Output the [x, y] coordinate of the center of the cell containing the given text.  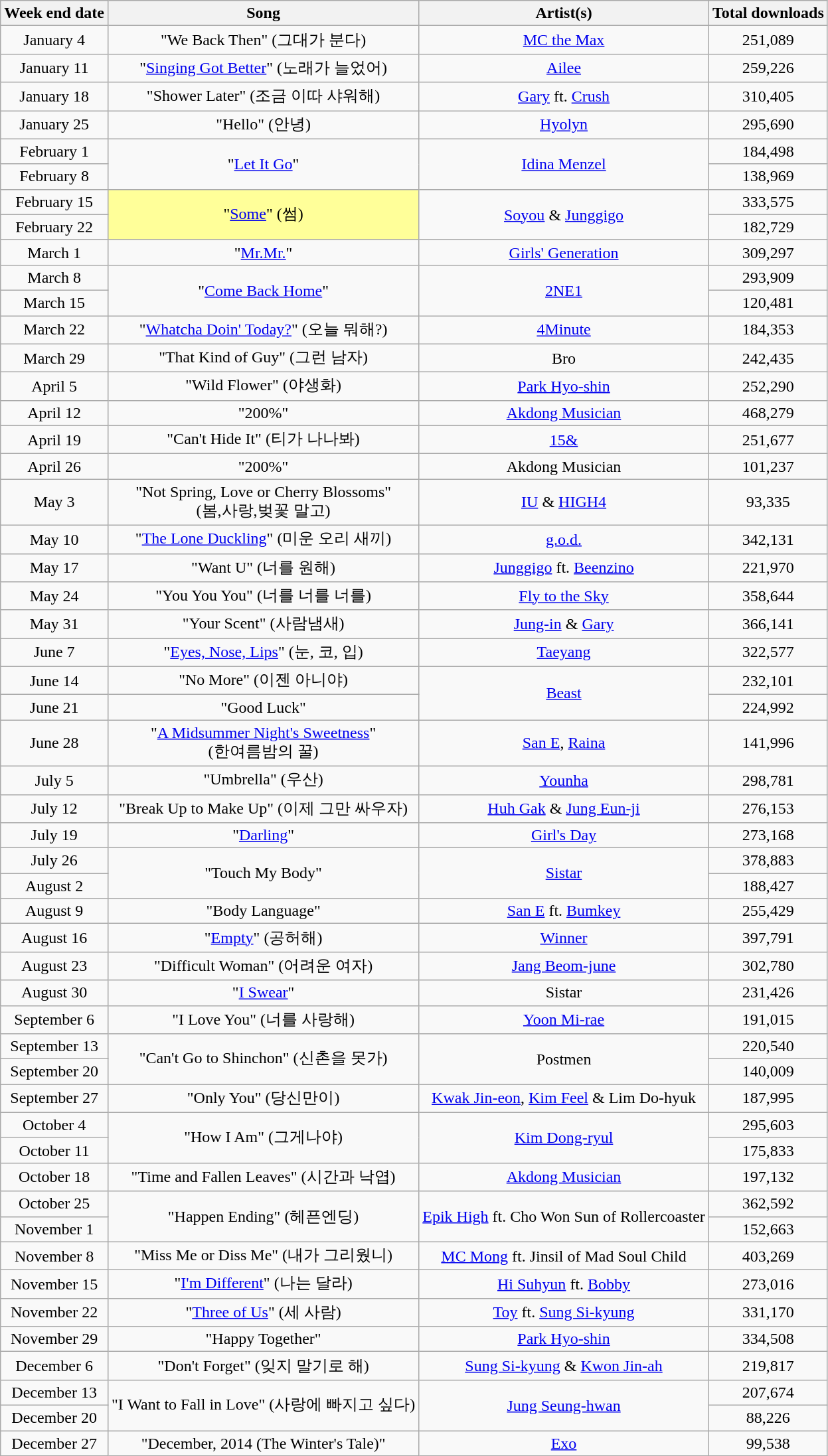
"Mr.Mr." [263, 252]
"Good Luck" [263, 707]
Week end date [54, 13]
"Only You" (당신만이) [263, 1099]
June 7 [54, 653]
184,498 [768, 151]
"Touch My Body" [263, 873]
"No More" (이젠 아니야) [263, 681]
342,131 [768, 539]
140,009 [768, 1072]
276,153 [768, 808]
April 5 [54, 386]
331,170 [768, 1313]
May 17 [54, 568]
San E, Raina [564, 743]
"Don't Forget" (잊지 말기로 해) [263, 1366]
"Singing Got Better" (노래가 늘었어) [263, 68]
88,226 [768, 1418]
"Body Language" [263, 911]
"Difficult Woman" (어려운 여자) [263, 966]
May 24 [54, 596]
101,237 [768, 467]
378,883 [768, 861]
"Three of Us" (세 사람) [263, 1313]
March 8 [54, 277]
July 26 [54, 861]
"I'm Different" (나는 달라) [263, 1285]
362,592 [768, 1204]
March 15 [54, 303]
120,481 [768, 303]
October 11 [54, 1150]
Postmen [564, 1059]
358,644 [768, 596]
403,269 [768, 1256]
"I Love You" (너를 사랑해) [263, 1019]
93,335 [768, 502]
March 29 [54, 358]
September 20 [54, 1072]
295,690 [768, 125]
175,833 [768, 1150]
Total downloads [768, 13]
February 8 [54, 177]
January 11 [54, 68]
242,435 [768, 358]
Artist(s) [564, 13]
August 16 [54, 938]
Kwak Jin-eon, Kim Feel & Lim Do-hyuk [564, 1099]
219,817 [768, 1366]
MC the Max [564, 40]
Hyolyn [564, 125]
"I Want to Fall in Love" (사랑에 빠지고 싶다) [263, 1405]
302,780 [768, 966]
IU & HIGH4 [564, 502]
March 22 [54, 330]
220,540 [768, 1047]
May 10 [54, 539]
"Happy Together" [263, 1339]
April 12 [54, 413]
"That Kind of Guy" (그런 남자) [263, 358]
Bro [564, 358]
"Happen Ending" (헤픈엔딩) [263, 1216]
"Wild Flower" (야생화) [263, 386]
November 29 [54, 1339]
334,508 [768, 1339]
Jung Seung-hwan [564, 1405]
December 13 [54, 1392]
99,538 [768, 1443]
184,353 [768, 330]
298,781 [768, 780]
February 22 [54, 227]
188,427 [768, 886]
"A Midsummer Night's Sweetness"(한여름밤의 꿀) [263, 743]
December 20 [54, 1418]
182,729 [768, 227]
232,101 [768, 681]
"Break Up to Make Up" (이제 그만 싸우자) [263, 808]
"Whatcha Doin' Today?" (오늘 뭐해?) [263, 330]
November 22 [54, 1313]
Toy ft. Sung Si-kyung [564, 1313]
September 6 [54, 1019]
"Let It Go" [263, 164]
"Time and Fallen Leaves" (시간과 낙엽) [263, 1177]
255,429 [768, 911]
"Want U" (너를 원해) [263, 568]
397,791 [768, 938]
"I Swear" [263, 993]
"Not Spring, Love or Cherry Blossoms"(봄,사랑,벚꽃 말고) [263, 502]
July 12 [54, 808]
May 31 [54, 624]
"Miss Me or Diss Me" (내가 그리웠니) [263, 1256]
333,575 [768, 202]
August 23 [54, 966]
April 19 [54, 439]
October 4 [54, 1125]
231,426 [768, 993]
152,663 [768, 1229]
December 27 [54, 1443]
207,674 [768, 1392]
Sung Si-kyung & Kwon Jin-ah [564, 1366]
141,996 [768, 743]
224,992 [768, 707]
4Minute [564, 330]
Jung-in & Gary [564, 624]
15& [564, 439]
Yoon Mi-rae [564, 1019]
273,016 [768, 1285]
"We Back Then" (그대가 분다) [263, 40]
Jang Beom-june [564, 966]
"Come Back Home" [263, 290]
May 3 [54, 502]
309,297 [768, 252]
February 1 [54, 151]
295,603 [768, 1125]
September 13 [54, 1047]
June 21 [54, 707]
468,279 [768, 413]
June 28 [54, 743]
Kim Dong-ryul [564, 1137]
Younha [564, 780]
"Eyes, Nose, Lips" (눈, 코, 입) [263, 653]
April 26 [54, 467]
August 9 [54, 911]
Winner [564, 938]
Fly to the Sky [564, 596]
Ailee [564, 68]
138,969 [768, 177]
310,405 [768, 97]
252,290 [768, 386]
January 18 [54, 97]
Junggigo ft. Beenzino [564, 568]
Song [263, 13]
"Shower Later" (조금 이따 샤워해) [263, 97]
221,970 [768, 568]
August 2 [54, 886]
Beast [564, 693]
"December, 2014 (The Winter's Tale)" [263, 1443]
November 8 [54, 1256]
2NE1 [564, 290]
October 25 [54, 1204]
October 18 [54, 1177]
January 4 [54, 40]
Girls' Generation [564, 252]
"The Lone Duckling" (미운 오리 새끼) [263, 539]
Taeyang [564, 653]
366,141 [768, 624]
"Hello" (안녕) [263, 125]
Gary ft. Crush [564, 97]
"You You You" (너를 너를 너를) [263, 596]
November 1 [54, 1229]
259,226 [768, 68]
"Some" (썸) [263, 214]
March 1 [54, 252]
January 25 [54, 125]
"Your Scent" (사람냄새) [263, 624]
Hi Suhyun ft. Bobby [564, 1285]
Soyou & Junggigo [564, 214]
February 15 [54, 202]
"Can't Go to Shinchon" (신촌을 못가) [263, 1059]
Idina Menzel [564, 164]
293,909 [768, 277]
June 14 [54, 681]
"Darling" [263, 836]
July 5 [54, 780]
August 30 [54, 993]
322,577 [768, 653]
Epik High ft. Cho Won Sun of Rollercoaster [564, 1216]
251,089 [768, 40]
Girl's Day [564, 836]
September 27 [54, 1099]
December 6 [54, 1366]
"Empty" (공허해) [263, 938]
Huh Gak & Jung Eun-ji [564, 808]
273,168 [768, 836]
191,015 [768, 1019]
November 15 [54, 1285]
"Can't Hide It" (티가 나나봐) [263, 439]
San E ft. Bumkey [564, 911]
July 19 [54, 836]
251,677 [768, 439]
Exo [564, 1443]
197,132 [768, 1177]
187,995 [768, 1099]
MC Mong ft. Jinsil of Mad Soul Child [564, 1256]
"Umbrella" (우산) [263, 780]
"How I Am" (그게나야) [263, 1137]
g.o.d. [564, 539]
